Search for the cell housing the specified text and yield its (X, Y) center coordinate. 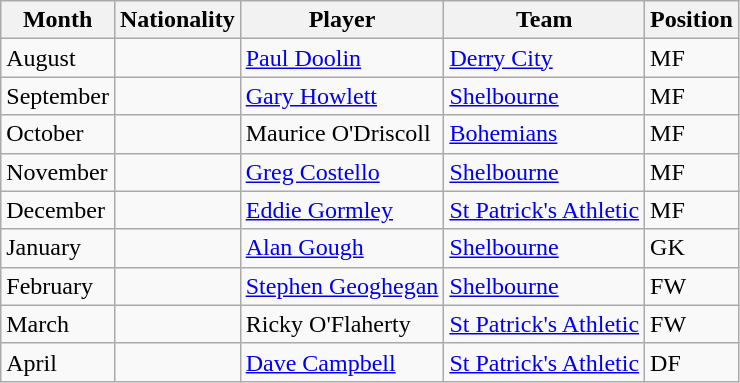
Bohemians (544, 134)
Stephen Geoghegan (342, 286)
Eddie Gormley (342, 210)
February (58, 286)
Alan Gough (342, 248)
April (58, 362)
August (58, 58)
Nationality (177, 20)
November (58, 172)
Greg Costello (342, 172)
Derry City (544, 58)
GK (692, 248)
September (58, 96)
March (58, 324)
Team (544, 20)
DF (692, 362)
Month (58, 20)
October (58, 134)
Gary Howlett (342, 96)
Paul Doolin (342, 58)
December (58, 210)
Maurice O'Driscoll (342, 134)
Position (692, 20)
Ricky O'Flaherty (342, 324)
Player (342, 20)
Dave Campbell (342, 362)
January (58, 248)
